Return the (X, Y) coordinate for the center point of the cell that contains the specified text.  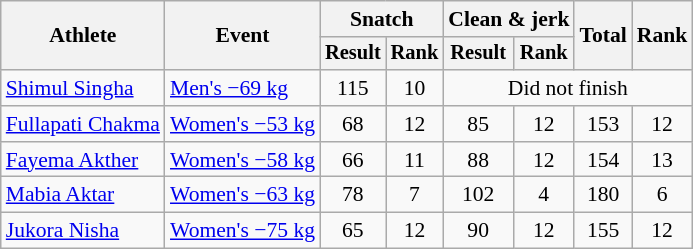
7 (415, 195)
Mabia Aktar (83, 195)
4 (544, 195)
85 (478, 124)
Total (602, 36)
153 (602, 124)
Women's −63 kg (242, 195)
Men's −69 kg (242, 88)
Jukora Nisha (83, 231)
154 (602, 160)
Fullapati Chakma (83, 124)
68 (353, 124)
Athlete (83, 36)
Did not finish (568, 88)
180 (602, 195)
Women's −58 kg (242, 160)
Snatch (382, 19)
11 (415, 160)
88 (478, 160)
Event (242, 36)
Fayema Akther (83, 160)
Clean & jerk (508, 19)
102 (478, 195)
Women's −75 kg (242, 231)
13 (662, 160)
78 (353, 195)
10 (415, 88)
155 (602, 231)
115 (353, 88)
Women's −53 kg (242, 124)
65 (353, 231)
90 (478, 231)
Shimul Singha (83, 88)
6 (662, 195)
66 (353, 160)
